From the cell containing the given text, extract its center point as [X, Y] coordinate. 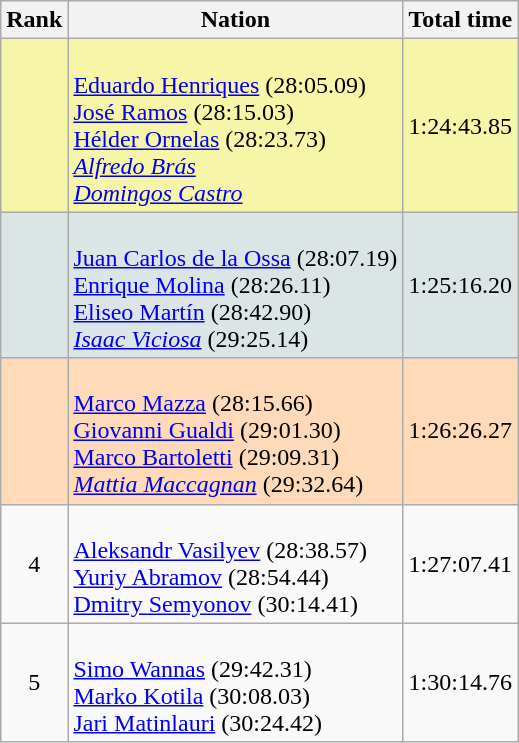
1:26:26.27 [460, 431]
1:30:14.76 [460, 682]
Rank [34, 20]
1:27:07.41 [460, 564]
Eduardo Henriques (28:05.09)José Ramos (28:15.03)Hélder Ornelas (28:23.73)Alfredo Brás Domingos Castro [236, 126]
Marco Mazza (28:15.66)Giovanni Gualdi (29:01.30)Marco Bartoletti (29:09.31)Mattia Maccagnan (29:32.64) [236, 431]
Aleksandr Vasilyev (28:38.57)Yuriy Abramov (28:54.44)Dmitry Semyonov (30:14.41) [236, 564]
Simo Wannas (29:42.31)Marko Kotila (30:08.03)Jari Matinlauri (30:24.42) [236, 682]
1:24:43.85 [460, 126]
Juan Carlos de la Ossa (28:07.19)Enrique Molina (28:26.11)Eliseo Martín (28:42.90)Isaac Viciosa (29:25.14) [236, 285]
1:25:16.20 [460, 285]
5 [34, 682]
4 [34, 564]
Total time [460, 20]
Nation [236, 20]
